Output the [X, Y] coordinate of the center of the cell containing the given text.  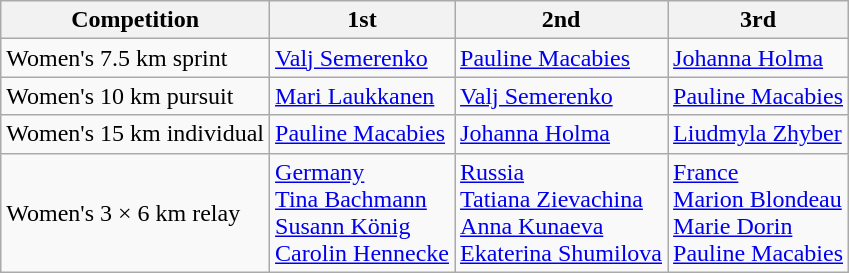
Women's 15 km individual [136, 134]
Women's 7.5 km sprint [136, 58]
FranceMarion BlondeauMarie DorinPauline Macabies [758, 212]
Mari Laukkanen [362, 96]
Women's 10 km pursuit [136, 96]
RussiaTatiana ZievachinaAnna KunaevaEkaterina Shumilova [562, 212]
1st [362, 20]
Liudmyla Zhyber [758, 134]
2nd [562, 20]
GermanyTina BachmannSusann KönigCarolin Hennecke [362, 212]
Competition [136, 20]
3rd [758, 20]
Women's 3 × 6 km relay [136, 212]
